Detect which cell encompasses the target text, then output its [X, Y] center coordinate. 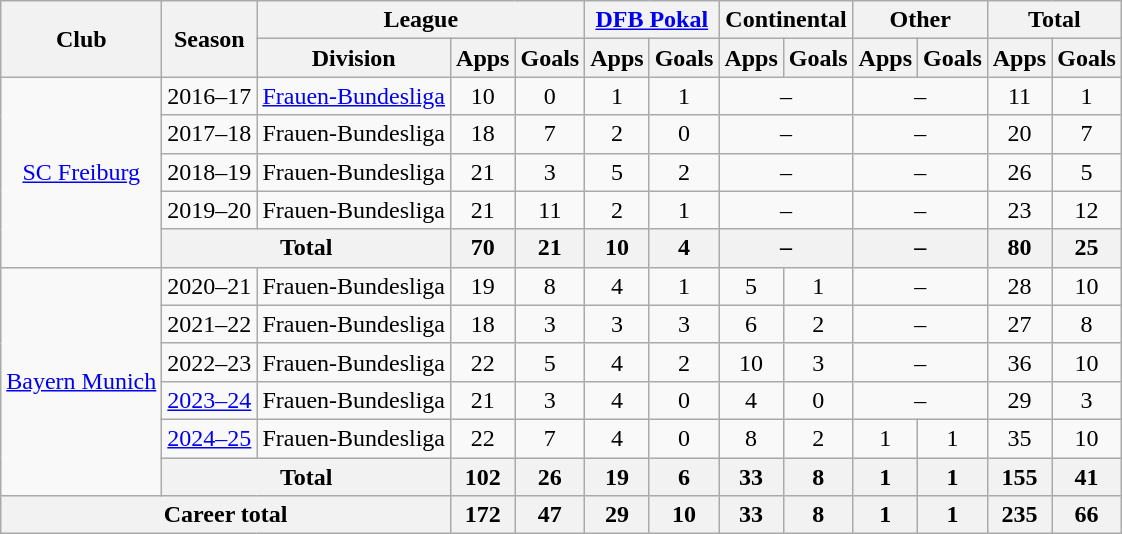
27 [1019, 324]
DFB Pokal [652, 20]
70 [483, 248]
League [421, 20]
2017–18 [210, 134]
Division [354, 58]
SC Freiburg [82, 172]
Continental [786, 20]
28 [1019, 286]
2023–24 [210, 400]
80 [1019, 248]
2020–21 [210, 286]
12 [1087, 210]
23 [1019, 210]
20 [1019, 134]
2021–22 [210, 324]
66 [1087, 515]
Other [920, 20]
41 [1087, 477]
2019–20 [210, 210]
2018–19 [210, 172]
Career total [226, 515]
25 [1087, 248]
Season [210, 39]
Club [82, 39]
2022–23 [210, 362]
35 [1019, 438]
2024–25 [210, 438]
172 [483, 515]
2016–17 [210, 96]
47 [550, 515]
36 [1019, 362]
Bayern Munich [82, 381]
235 [1019, 515]
102 [483, 477]
155 [1019, 477]
